Detect which cell encompasses the target text, then output its (x, y) center coordinate. 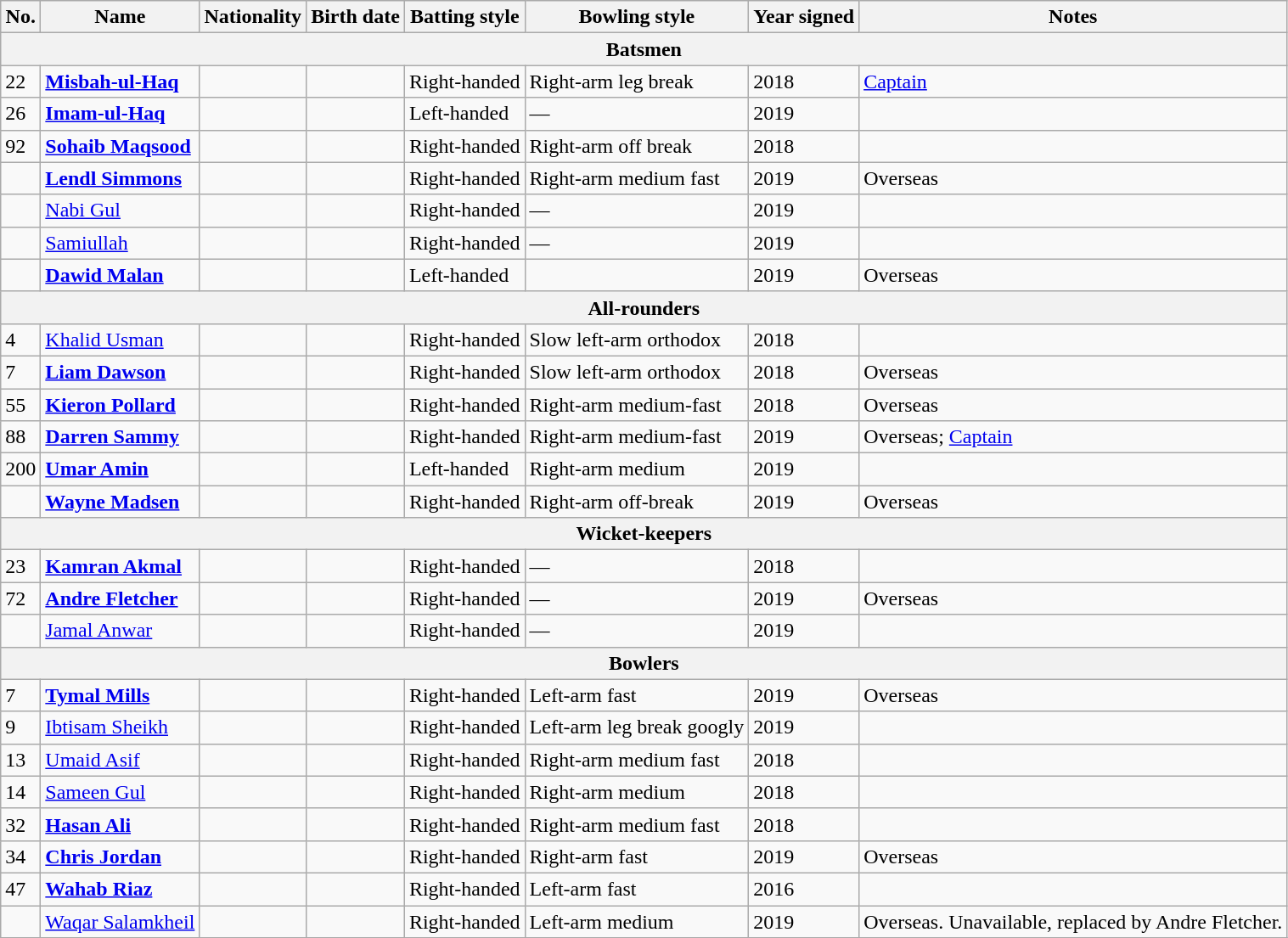
4 (20, 340)
Darren Sammy (121, 437)
2016 (804, 889)
13 (20, 760)
Ibtisam Sheikh (121, 727)
Wayne Madsen (121, 502)
9 (20, 727)
Hasan Ali (121, 824)
Chris Jordan (121, 857)
Umar Amin (121, 469)
14 (20, 792)
Right-arm off-break (637, 502)
Kieron Pollard (121, 405)
Sohaib Maqsood (121, 146)
Bowlers (644, 663)
Waqar Salamkheil (121, 921)
Nabi Gul (121, 211)
Umaid Asif (121, 760)
Jamal Anwar (121, 631)
Samiullah (121, 243)
Bowling style (637, 17)
Right-arm off break (637, 146)
Right-arm fast (637, 857)
Andre Fletcher (121, 598)
Batsmen (644, 49)
Left-arm medium (637, 921)
88 (20, 437)
23 (20, 566)
No. (20, 17)
Birth date (356, 17)
Nationality (253, 17)
26 (20, 114)
Liam Dawson (121, 372)
Sameen Gul (121, 792)
72 (20, 598)
All-rounders (644, 307)
22 (20, 81)
Misbah-ul-Haq (121, 81)
Name (121, 17)
32 (20, 824)
47 (20, 889)
Right-arm leg break (637, 81)
Wahab Riaz (121, 889)
55 (20, 405)
200 (20, 469)
Left-arm leg break googly (637, 727)
Year signed (804, 17)
Captain (1073, 81)
Overseas. Unavailable, replaced by Andre Fletcher. (1073, 921)
Tymal Mills (121, 695)
Batting style (464, 17)
Dawid Malan (121, 275)
Lendl Simmons (121, 178)
92 (20, 146)
Wicket-keepers (644, 534)
34 (20, 857)
Notes (1073, 17)
Imam-ul-Haq (121, 114)
Overseas; Captain (1073, 437)
Kamran Akmal (121, 566)
Khalid Usman (121, 340)
